Return the [X, Y] coordinate for the center point of the cell that contains the specified text.  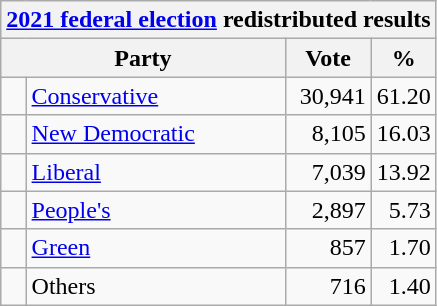
1.40 [404, 286]
2021 federal election redistributed results [218, 20]
New Democratic [156, 134]
1.70 [404, 248]
People's [156, 210]
716 [328, 286]
2,897 [328, 210]
16.03 [404, 134]
Liberal [156, 172]
7,039 [328, 172]
30,941 [328, 96]
61.20 [404, 96]
Party [143, 58]
5.73 [404, 210]
% [404, 58]
Green [156, 248]
8,105 [328, 134]
Others [156, 286]
13.92 [404, 172]
Conservative [156, 96]
857 [328, 248]
Vote [328, 58]
